Provide the (X, Y) coordinate of the cell's center where the given text is located.  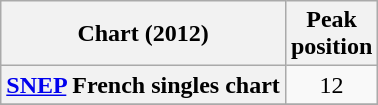
SNEP French singles chart (144, 85)
12 (331, 85)
Peakposition (331, 34)
Chart (2012) (144, 34)
